Return the [X, Y] coordinate for the center point of the cell that contains the specified text.  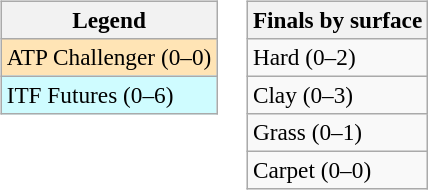
Clay (0–3) [337, 95]
Finals by surface [337, 20]
Hard (0–2) [337, 57]
ATP Challenger (0–0) [108, 57]
ITF Futures (0–6) [108, 95]
Grass (0–1) [337, 133]
Carpet (0–0) [337, 171]
Legend [108, 20]
